Determine the [X, Y] coordinate at the center of the cell enclosing the given text.  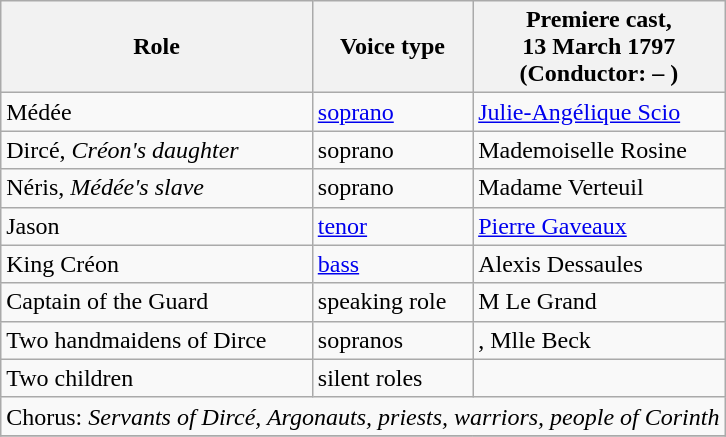
Premiere cast,13 March 1797(Conductor: – ) [599, 47]
bass [392, 264]
Néris, Médée's slave [157, 188]
Médée [157, 112]
Pierre Gaveaux [599, 226]
silent roles [392, 378]
Chorus: Servants of Dircé, Argonauts, priests, warriors, people of Corinth [363, 416]
speaking role [392, 302]
Mademoiselle Rosine [599, 150]
Dircé, Créon's daughter [157, 150]
sopranos [392, 340]
tenor [392, 226]
Role [157, 47]
Madame Verteuil [599, 188]
Two handmaidens of Dirce [157, 340]
, Mlle Beck [599, 340]
M Le Grand [599, 302]
Alexis Dessaules [599, 264]
Jason [157, 226]
Julie-Angélique Scio [599, 112]
Voice type [392, 47]
King Créon [157, 264]
Captain of the Guard [157, 302]
Two children [157, 378]
